Detect which cell encompasses the target text, then output its [x, y] center coordinate. 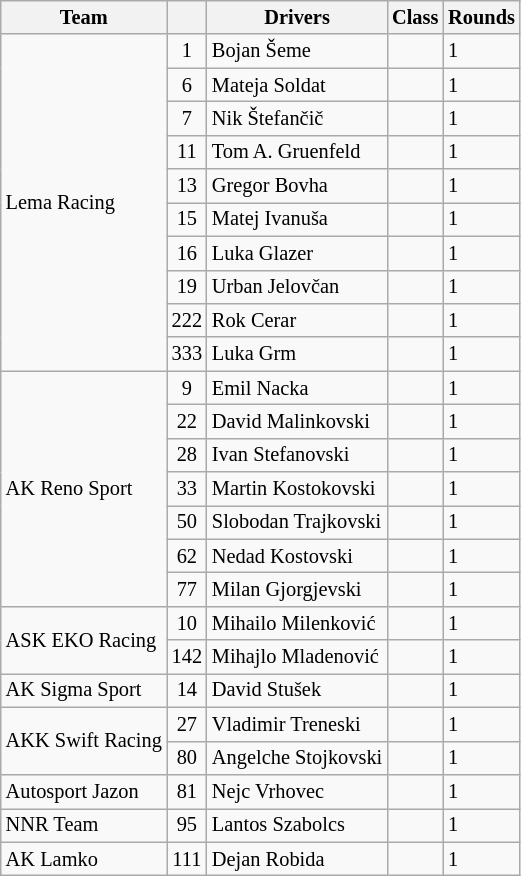
111 [187, 859]
Nedad Kostovski [297, 556]
Luka Grm [297, 354]
10 [187, 623]
Bojan Šeme [297, 51]
Lantos Szabolcs [297, 825]
AK Reno Sport [84, 489]
15 [187, 219]
Mihailo Milenković [297, 623]
7 [187, 118]
11 [187, 152]
Drivers [297, 17]
David Stušek [297, 690]
Tom A. Gruenfeld [297, 152]
28 [187, 455]
14 [187, 690]
142 [187, 657]
77 [187, 589]
19 [187, 287]
13 [187, 186]
Ivan Stefanovski [297, 455]
Mateja Soldat [297, 85]
9 [187, 388]
Slobodan Trajkovski [297, 522]
81 [187, 791]
ASK EKO Racing [84, 640]
62 [187, 556]
Emil Nacka [297, 388]
Dejan Robida [297, 859]
Rounds [482, 17]
Vladimir Treneski [297, 724]
Rok Cerar [297, 320]
NNR Team [84, 825]
6 [187, 85]
Team [84, 17]
Luka Glazer [297, 253]
Mihajlo Mladenović [297, 657]
Gregor Bovha [297, 186]
95 [187, 825]
AK Sigma Sport [84, 690]
Milan Gjorgjevski [297, 589]
Martin Kostokovski [297, 489]
50 [187, 522]
Urban Jelovčan [297, 287]
222 [187, 320]
22 [187, 421]
80 [187, 758]
Nejc Vrhovec [297, 791]
Lema Racing [84, 202]
Matej Ivanuša [297, 219]
Class [415, 17]
AK Lamko [84, 859]
33 [187, 489]
333 [187, 354]
16 [187, 253]
Angelche Stojkovski [297, 758]
Nik Štefančič [297, 118]
Autosport Jazon [84, 791]
David Malinkovski [297, 421]
27 [187, 724]
AKK Swift Racing [84, 740]
